From the cell containing the given text, extract its center point as (x, y) coordinate. 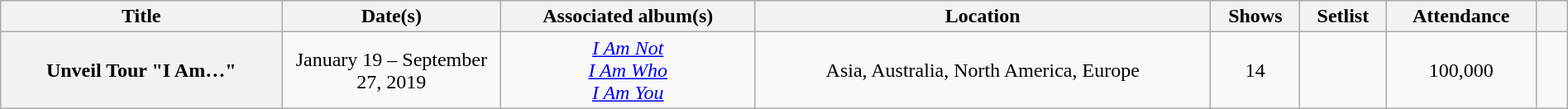
Title (141, 17)
100,000 (1460, 70)
Date(s) (392, 17)
Setlist (1343, 17)
January 19 – September 27, 2019 (392, 70)
I Am NotI Am WhoI Am You (629, 70)
Asia, Australia, North America, Europe (982, 70)
Associated album(s) (629, 17)
Location (982, 17)
Unveil Tour "I Am…" (141, 70)
Shows (1255, 17)
Attendance (1460, 17)
14 (1255, 70)
